Scan for the cell matching the given text and deliver its [X, Y] coordinate at center. 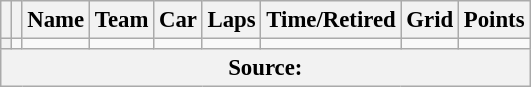
Laps [232, 20]
Team [121, 20]
Points [494, 20]
Time/Retired [331, 20]
Car [178, 20]
Source: [266, 68]
Grid [430, 20]
Name [56, 20]
